Scan for the cell matching the given text and deliver its [x, y] coordinate at center. 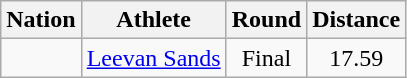
Final [266, 58]
Distance [356, 20]
17.59 [356, 58]
Leevan Sands [154, 58]
Nation [41, 20]
Round [266, 20]
Athlete [154, 20]
